Identify which cell holds the provided text, then report its [x, y] central coordinate. 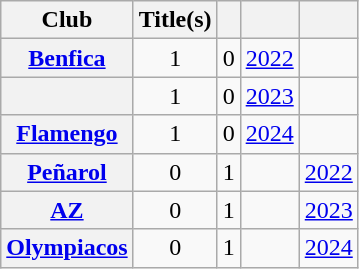
Flamengo [67, 134]
Olympiacos [67, 248]
AZ [67, 210]
Benfica [67, 58]
Title(s) [175, 20]
Club [67, 20]
Peñarol [67, 172]
